Output the (X, Y) coordinate of the center of the cell containing the given text.  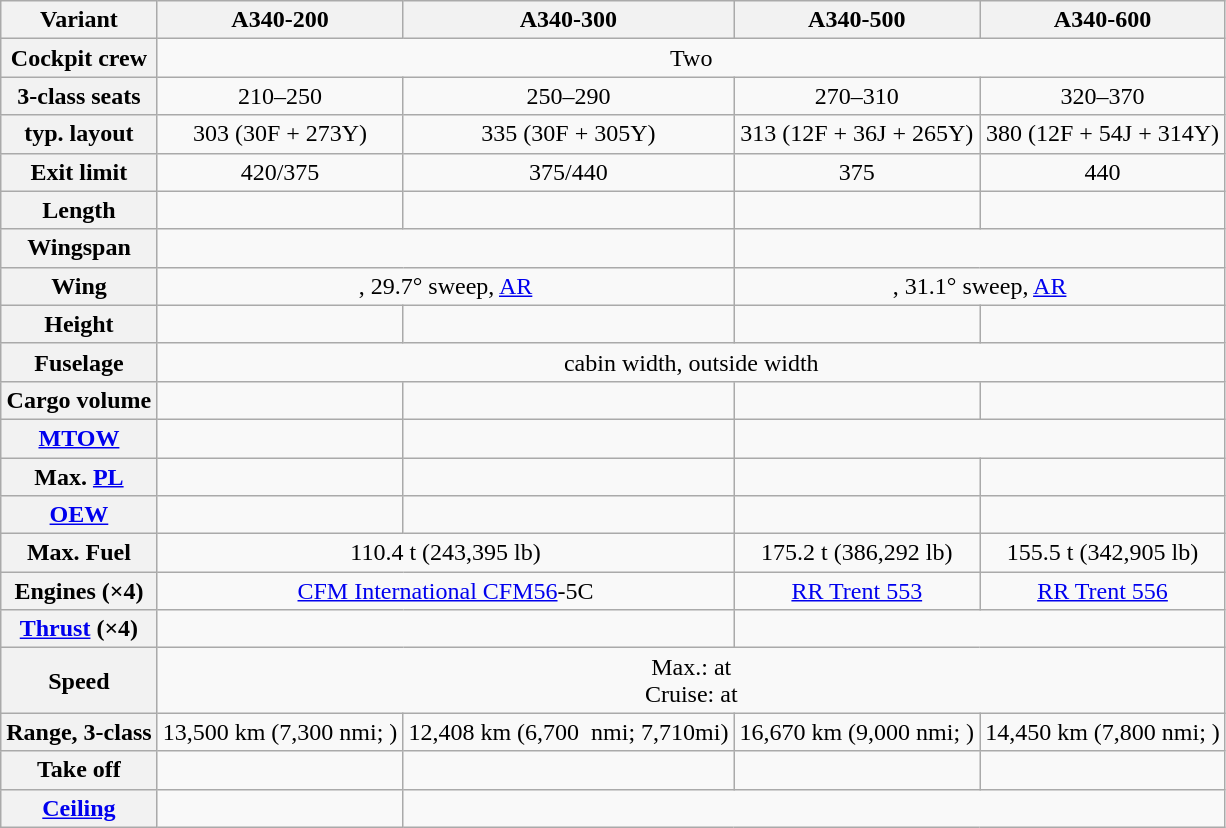
13,500 km (7,300 nmi; ) (280, 732)
14,450 km (7,800 nmi; ) (1103, 732)
RR Trent 553 (857, 591)
Speed (79, 680)
335 (30F + 305Y) (568, 134)
Take off (79, 770)
3-class seats (79, 96)
Fuselage (79, 362)
Length (79, 210)
420/375 (280, 172)
Engines (×4) (79, 591)
375/440 (568, 172)
155.5 t (342,905 lb) (1103, 553)
Exit limit (79, 172)
270–310 (857, 96)
375 (857, 172)
Ceiling (79, 808)
320–370 (1103, 96)
Max. Fuel (79, 553)
303 (30F + 273Y) (280, 134)
Height (79, 324)
12,408 km (6,700 nmi; 7,710mi) (568, 732)
A340-500 (857, 20)
Max. PL (79, 477)
OEW (79, 515)
cabin width, outside width (691, 362)
A340-200 (280, 20)
175.2 t (386,292 lb) (857, 553)
MTOW (79, 438)
A340-600 (1103, 20)
Cockpit crew (79, 58)
A340-300 (568, 20)
Thrust (×4) (79, 629)
Max.: at Cruise: at (691, 680)
typ. layout (79, 134)
Wing (79, 286)
210–250 (280, 96)
RR Trent 556 (1103, 591)
380 (12F + 54J + 314Y) (1103, 134)
313 (12F + 36J + 265Y) (857, 134)
Cargo volume (79, 400)
, 29.7° sweep, AR (446, 286)
, 31.1° sweep, AR (980, 286)
Range, 3-class (79, 732)
250–290 (568, 96)
440 (1103, 172)
Variant (79, 20)
CFM International CFM56-5C (446, 591)
110.4 t (243,395 lb) (446, 553)
16,670 km (9,000 nmi; ) (857, 732)
Two (691, 58)
Wingspan (79, 248)
